Detect which cell encompasses the target text, then output its (X, Y) center coordinate. 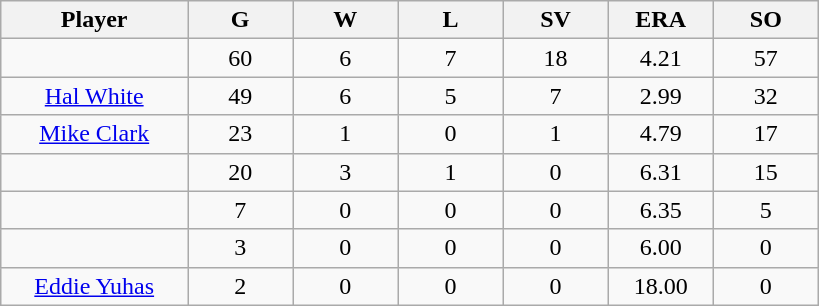
20 (240, 172)
Player (94, 20)
6.31 (660, 172)
18.00 (660, 286)
57 (766, 58)
L (450, 20)
6.00 (660, 248)
W (346, 20)
15 (766, 172)
32 (766, 96)
SO (766, 20)
Mike Clark (94, 134)
49 (240, 96)
Hal White (94, 96)
G (240, 20)
4.79 (660, 134)
18 (556, 58)
2.99 (660, 96)
60 (240, 58)
Eddie Yuhas (94, 286)
SV (556, 20)
23 (240, 134)
2 (240, 286)
6.35 (660, 210)
ERA (660, 20)
4.21 (660, 58)
17 (766, 134)
